Scan for the cell matching the given text and deliver its [X, Y] coordinate at center. 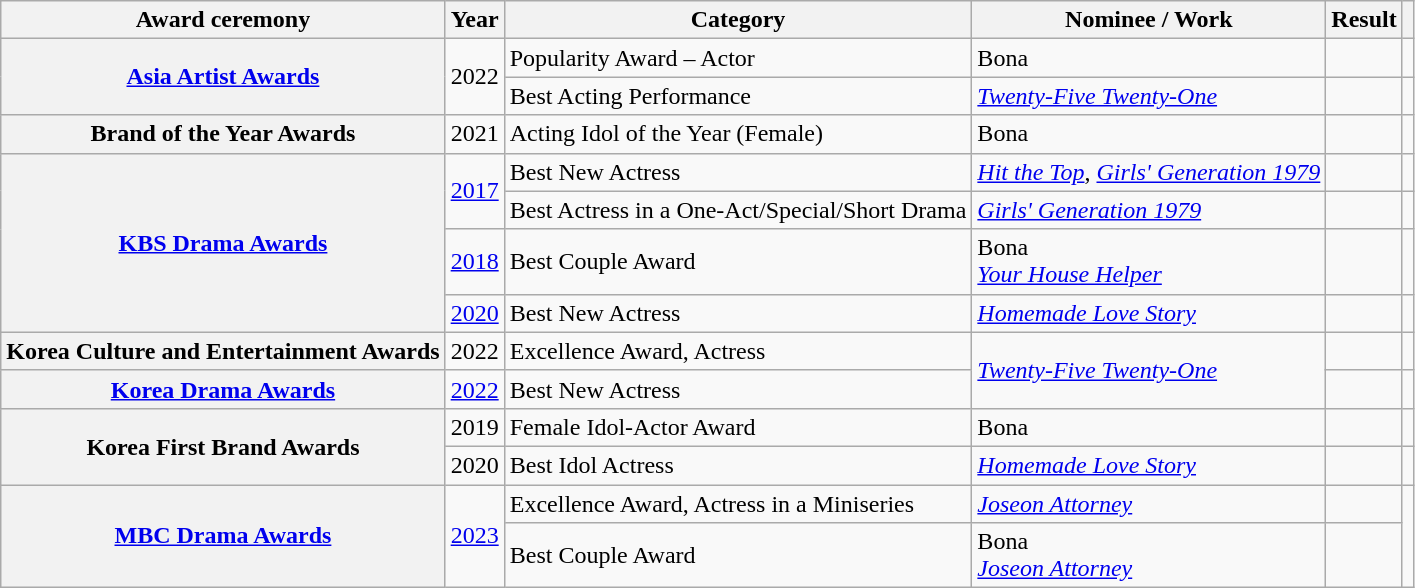
Nominee / Work [1149, 20]
2019 [474, 427]
Korea First Brand Awards [223, 446]
Best Idol Actress [738, 465]
Bona Your House Helper [1149, 262]
MBC Drama Awards [223, 536]
Excellence Award, Actress [738, 351]
Korea Drama Awards [223, 389]
Girls' Generation 1979 [1149, 210]
2018 [474, 262]
Best Actress in a One-Act/Special/Short Drama [738, 210]
Acting Idol of the Year (Female) [738, 134]
Year [474, 20]
Korea Culture and Entertainment Awards [223, 351]
Award ceremony [223, 20]
2021 [474, 134]
Result [1364, 20]
Female Idol-Actor Award [738, 427]
Hit the Top, Girls' Generation 1979 [1149, 172]
KBS Drama Awards [223, 242]
2023 [474, 536]
Asia Artist Awards [223, 77]
Best Acting Performance [738, 96]
Popularity Award – Actor [738, 58]
Bona Joseon Attorney [1149, 556]
Joseon Attorney [1149, 503]
Brand of the Year Awards [223, 134]
Excellence Award, Actress in a Miniseries [738, 503]
2017 [474, 191]
Category [738, 20]
